Determine the [x, y] coordinate at the center of the cell enclosing the given text.  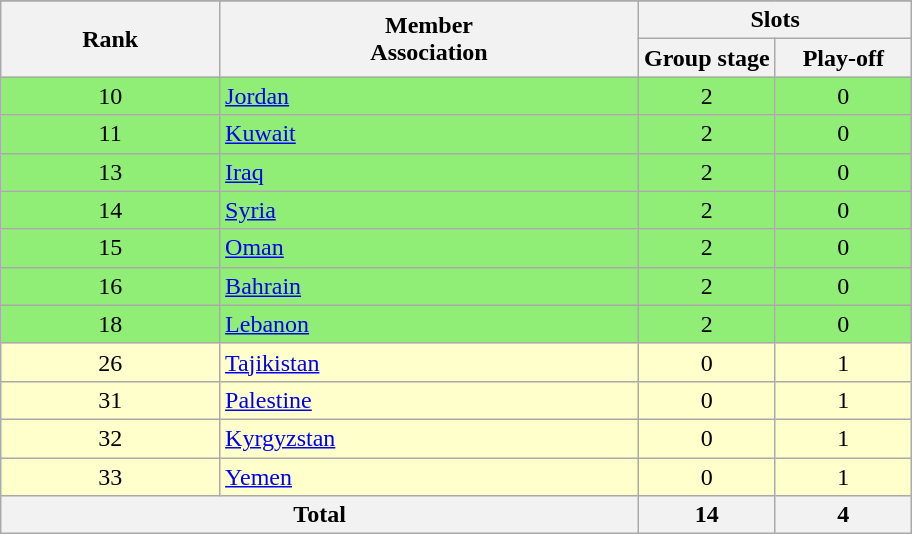
11 [110, 134]
Rank [110, 39]
Palestine [430, 400]
Iraq [430, 172]
Slots [774, 20]
15 [110, 248]
Group stage [706, 58]
Lebanon [430, 324]
4 [844, 515]
MemberAssociation [430, 39]
Bahrain [430, 286]
31 [110, 400]
13 [110, 172]
Play-off [844, 58]
32 [110, 438]
16 [110, 286]
Kyrgyzstan [430, 438]
33 [110, 477]
Kuwait [430, 134]
Yemen [430, 477]
26 [110, 362]
10 [110, 96]
Tajikistan [430, 362]
18 [110, 324]
Oman [430, 248]
Total [320, 515]
Jordan [430, 96]
Syria [430, 210]
